Find where the given text appears and provide that cell's center as [X, Y] coordinate. 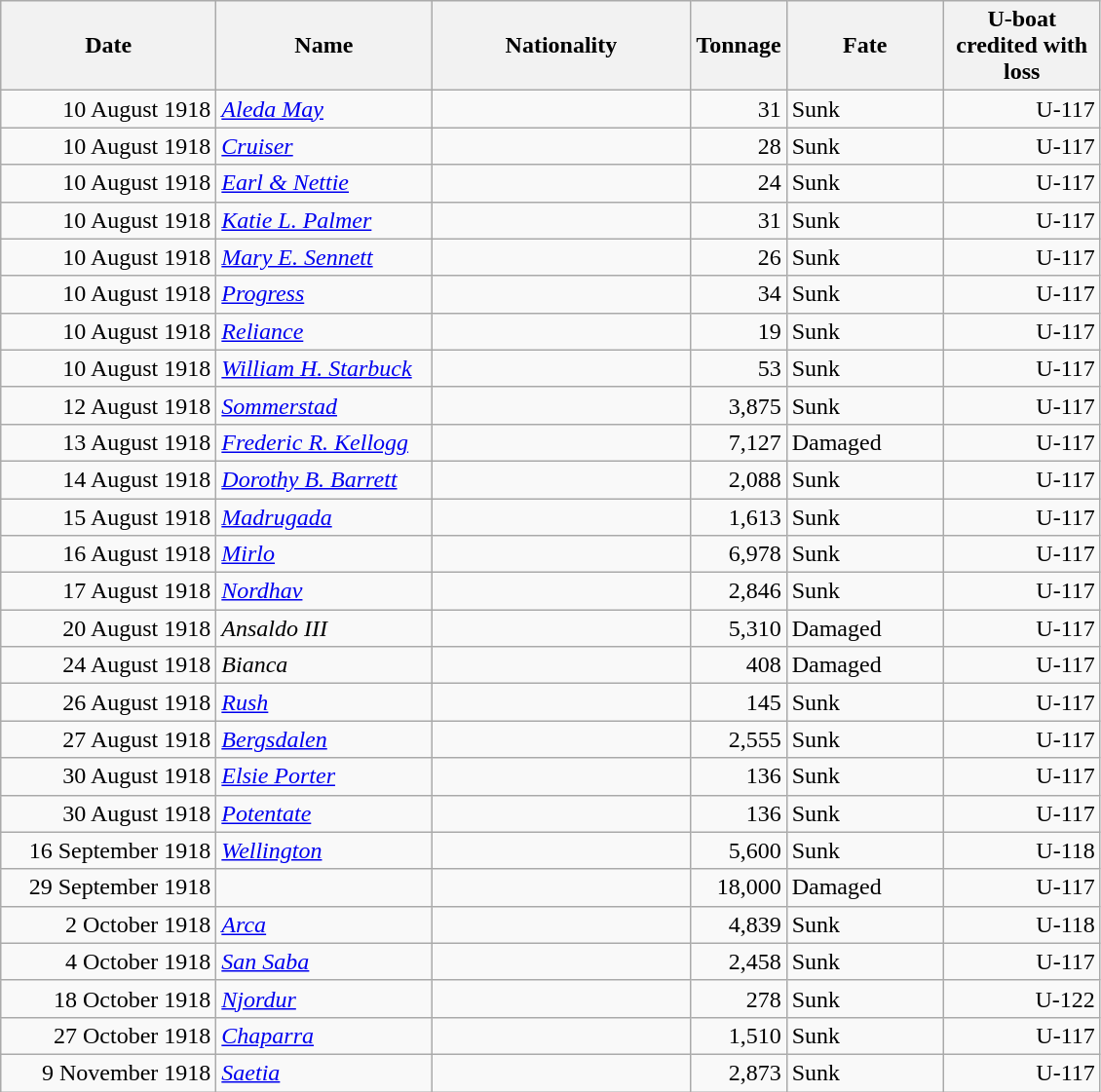
14 August 1918 [109, 479]
2,873 [739, 1073]
26 August 1918 [109, 702]
9 November 1918 [109, 1073]
Bianca [323, 665]
1,613 [739, 517]
Elsie Porter [323, 776]
Date [109, 46]
Chaparra [323, 1036]
1,510 [739, 1036]
5,600 [739, 850]
Reliance [323, 331]
Arca [323, 924]
Madrugada [323, 517]
16 September 1918 [109, 850]
2 October 1918 [109, 924]
Earl & Nettie [323, 183]
Name [323, 46]
7,127 [739, 442]
17 August 1918 [109, 591]
2,555 [739, 739]
Cruiser [323, 146]
2,458 [739, 961]
Saetia [323, 1073]
15 August 1918 [109, 517]
4 October 1918 [109, 961]
19 [739, 331]
53 [739, 368]
2,088 [739, 479]
U-boat credited with loss [1021, 46]
4,839 [739, 924]
145 [739, 702]
408 [739, 665]
Katie L. Palmer [323, 220]
Sommerstad [323, 405]
28 [739, 146]
Progress [323, 294]
18,000 [739, 887]
Bergsdalen [323, 739]
24 August 1918 [109, 665]
13 August 1918 [109, 442]
16 August 1918 [109, 554]
34 [739, 294]
William H. Starbuck [323, 368]
Njordur [323, 998]
26 [739, 257]
Tonnage [739, 46]
27 August 1918 [109, 739]
Potentate [323, 813]
18 October 1918 [109, 998]
5,310 [739, 628]
24 [739, 183]
20 August 1918 [109, 628]
278 [739, 998]
U-122 [1021, 998]
Ansaldo III [323, 628]
6,978 [739, 554]
Fate [865, 46]
Nationality [561, 46]
San Saba [323, 961]
Rush [323, 702]
Mirlo [323, 554]
Frederic R. Kellogg [323, 442]
29 September 1918 [109, 887]
Mary E. Sennett [323, 257]
12 August 1918 [109, 405]
2,846 [739, 591]
Dorothy B. Barrett [323, 479]
Nordhav [323, 591]
Wellington [323, 850]
Aleda May [323, 109]
3,875 [739, 405]
27 October 1918 [109, 1036]
